Find where the given text appears and provide that cell's center as [x, y] coordinate. 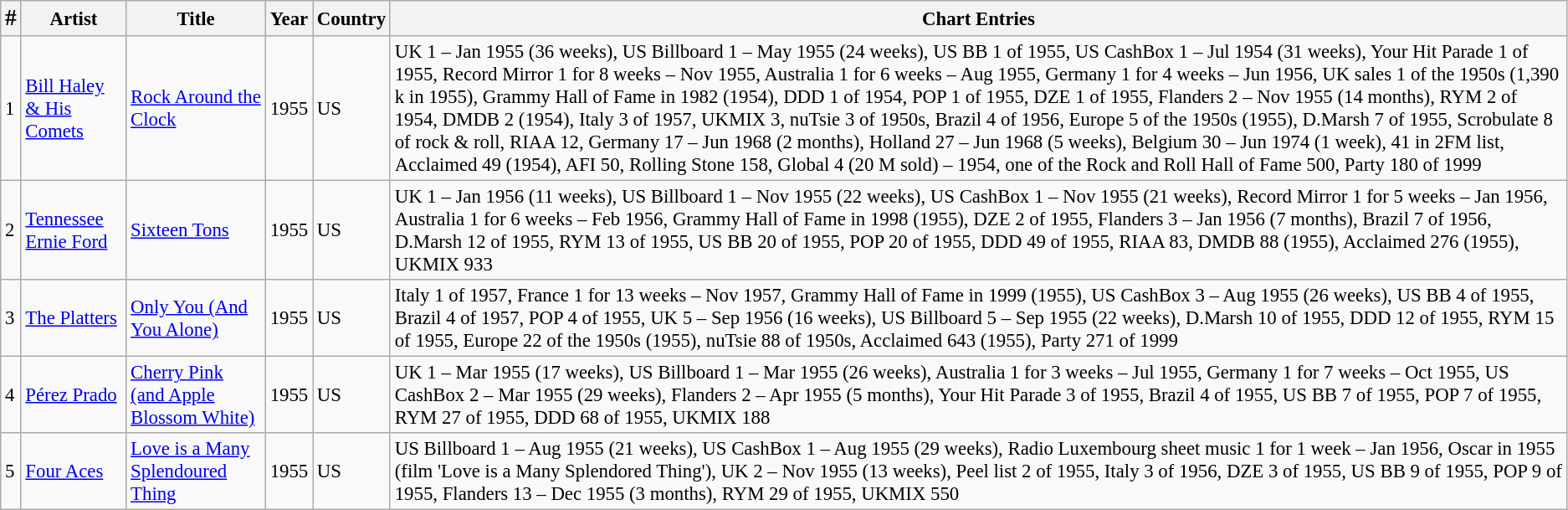
Pérez Prado [74, 395]
Cherry Pink (and Apple Blossom White) [196, 395]
Love is a Many Splendoured Thing [196, 471]
Sixteen Tons [196, 231]
Country [351, 18]
4 [11, 395]
Tennessee Ernie Ford [74, 231]
Artist [74, 18]
2 [11, 231]
# [11, 18]
Bill Haley & His Comets [74, 109]
5 [11, 471]
Four Aces [74, 471]
Chart Entries [978, 18]
1 [11, 109]
The Platters [74, 318]
Title [196, 18]
Year [289, 18]
Rock Around the Clock [196, 109]
3 [11, 318]
Only You (And You Alone) [196, 318]
